Provide the [x, y] coordinate of the cell's center where the given text is located.  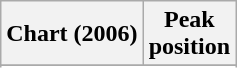
Chart (2006) [72, 34]
Peakposition [189, 34]
